Extract the [X, Y] coordinate from the center of the cell holding the provided text.  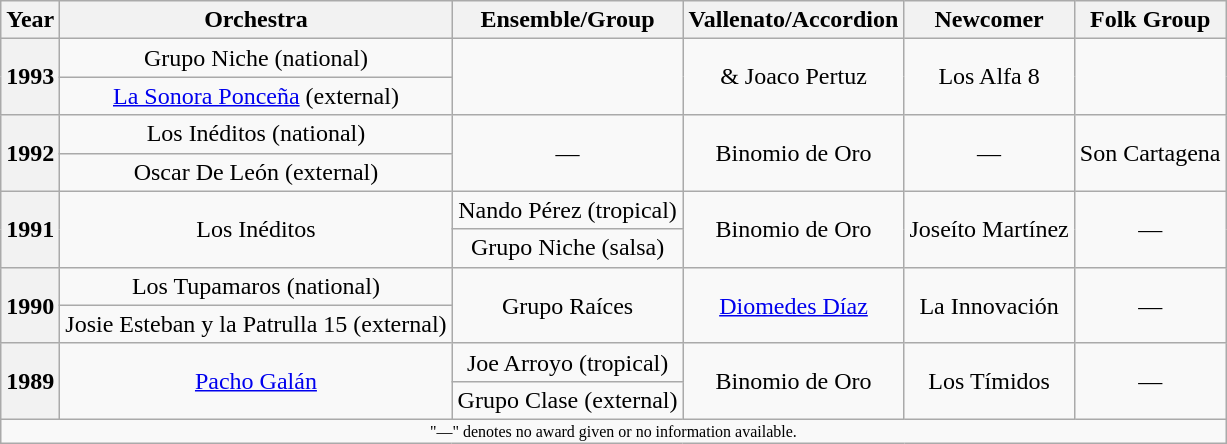
Newcomer [989, 20]
La Innovación [989, 305]
Grupo Raíces [568, 305]
1989 [30, 381]
La Sonora Ponceña (external) [256, 96]
Grupo Niche (salsa) [568, 248]
Los Inéditos [256, 229]
1991 [30, 229]
Los Alfa 8 [989, 77]
Grupo Clase (external) [568, 400]
Son Cartagena [1150, 153]
Orchestra [256, 20]
Folk Group [1150, 20]
Los Tupamaros (national) [256, 286]
Los Tímidos [989, 381]
Joseíto Martínez [989, 229]
1990 [30, 305]
Oscar De León (external) [256, 172]
Vallenato/Accordion [794, 20]
Joe Arroyo (tropical) [568, 362]
Year [30, 20]
1993 [30, 77]
Ensemble/Group [568, 20]
Nando Pérez (tropical) [568, 210]
"—" denotes no award given or no information available. [614, 431]
Pacho Galán [256, 381]
Los Inéditos (national) [256, 134]
Grupo Niche (national) [256, 58]
Diomedes Díaz [794, 305]
1992 [30, 153]
& Joaco Pertuz [794, 77]
Josie Esteban y la Patrulla 15 (external) [256, 324]
